Return the (x, y) coordinate for the center point of the cell that contains the specified text.  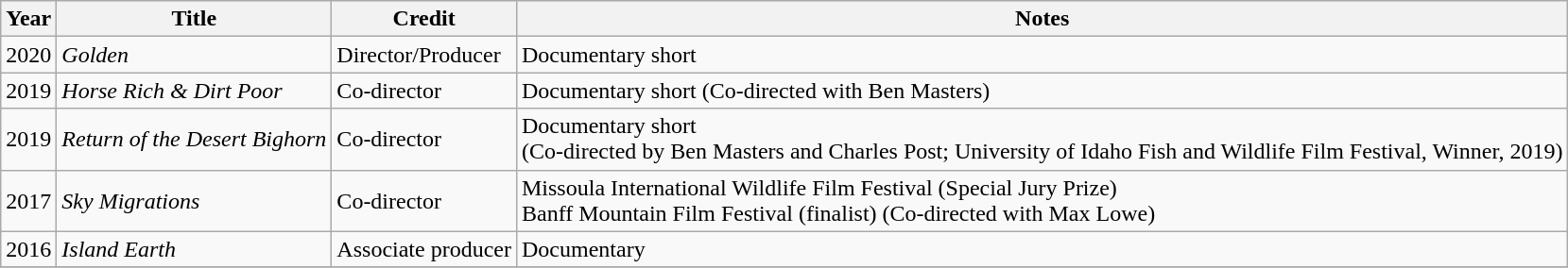
2017 (28, 200)
Missoula International Wildlife Film Festival (Special Jury Prize)Banff Mountain Film Festival (finalist) (Co-directed with Max Lowe) (1042, 200)
Documentary (1042, 249)
Documentary short (1042, 55)
Island Earth (195, 249)
Associate producer (424, 249)
2020 (28, 55)
Director/Producer (424, 55)
Documentary short(Co-directed by Ben Masters and Charles Post; University of Idaho Fish and Wildlife Film Festival, Winner, 2019) (1042, 140)
Sky Migrations (195, 200)
Return of the Desert Bighorn (195, 140)
Horse Rich & Dirt Poor (195, 91)
2016 (28, 249)
Notes (1042, 19)
Golden (195, 55)
Year (28, 19)
Documentary short (Co-directed with Ben Masters) (1042, 91)
Credit (424, 19)
Title (195, 19)
